Pinpoint the cell where the given text exists, returning its (x, y) midpoint coordinate. 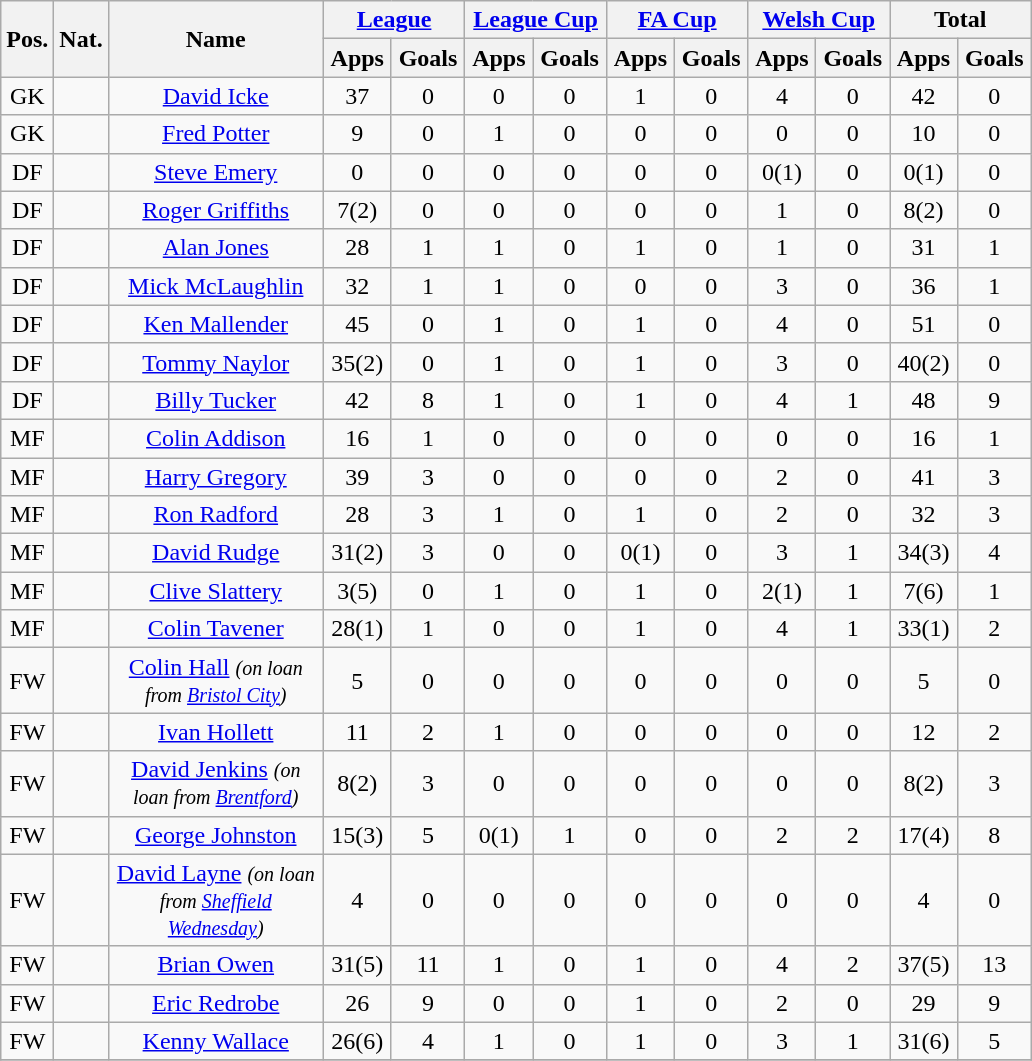
Welsh Cup (819, 20)
Name (216, 39)
Colin Addison (216, 438)
13 (994, 965)
Roger Griffiths (216, 210)
Mick McLaughlin (216, 286)
31(6) (924, 1041)
31 (924, 248)
Pos. (28, 39)
Kenny Wallace (216, 1041)
15(3) (357, 835)
Fred Potter (216, 134)
26(6) (357, 1041)
34(3) (924, 553)
39 (357, 477)
David Icke (216, 96)
12 (924, 732)
David Jenkins (on loan from Brentford) (216, 784)
37(5) (924, 965)
3(5) (357, 591)
7(6) (924, 591)
17(4) (924, 835)
Ron Radford (216, 515)
Alan Jones (216, 248)
2(1) (782, 591)
40(2) (924, 362)
48 (924, 400)
George Johnston (216, 835)
Steve Emery (216, 172)
Total (961, 20)
Eric Redrobe (216, 1003)
Nat. (81, 39)
31(5) (357, 965)
41 (924, 477)
45 (357, 324)
31(2) (357, 553)
Clive Slattery (216, 591)
Ken Mallender (216, 324)
28(1) (357, 629)
Billy Tucker (216, 400)
FA Cup (677, 20)
Brian Owen (216, 965)
26 (357, 1003)
37 (357, 96)
35(2) (357, 362)
7(2) (357, 210)
Harry Gregory (216, 477)
Tommy Naylor (216, 362)
33(1) (924, 629)
51 (924, 324)
10 (924, 134)
League Cup (536, 20)
David Rudge (216, 553)
David Layne (on loan from Sheffield Wednesday) (216, 900)
29 (924, 1003)
Colin Tavener (216, 629)
Colin Hall (on loan from Bristol City) (216, 680)
League (394, 20)
36 (924, 286)
Ivan Hollett (216, 732)
